Return the [X, Y] coordinate for the center point of the cell that contains the specified text.  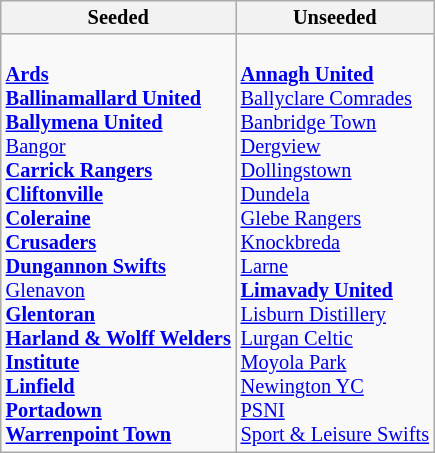
Unseeded [335, 17]
Seeded [118, 17]
